From the cell containing the given text, extract its center point as (X, Y) coordinate. 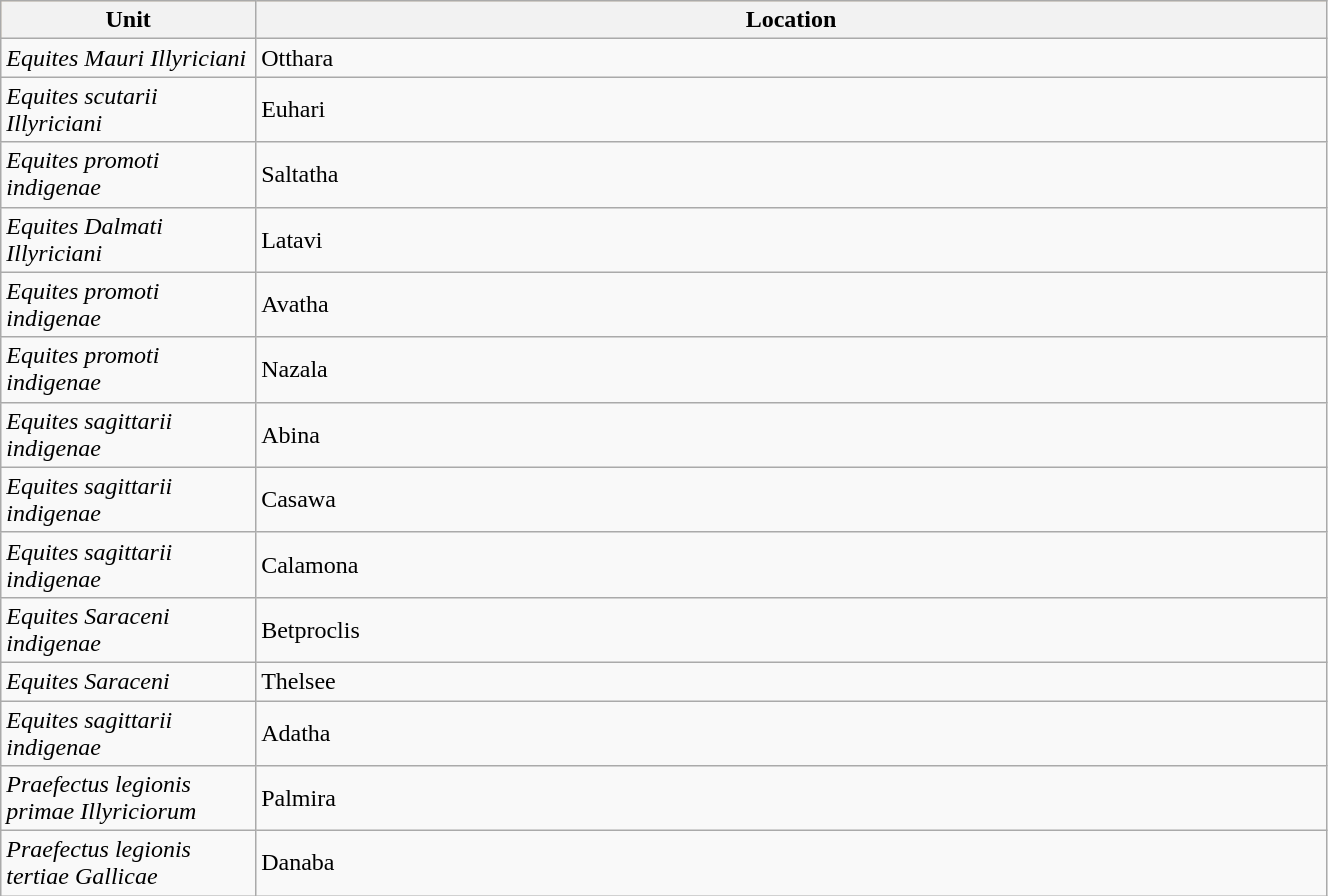
Equites Dalmati Illyriciani (128, 240)
Abina (792, 434)
Nazala (792, 370)
Euhari (792, 110)
Avatha (792, 304)
Adatha (792, 732)
Location (792, 20)
Casawa (792, 500)
Thelsee (792, 681)
Unit (128, 20)
Palmira (792, 798)
Otthara (792, 58)
Equites scutarii Illyriciani (128, 110)
Equites Saraceni indigenae (128, 630)
Equites Saraceni (128, 681)
Praefectus legionis primae Illyriciorum (128, 798)
Danaba (792, 864)
Saltatha (792, 174)
Latavi (792, 240)
Calamona (792, 564)
Equites Mauri Illyriciani (128, 58)
Betproclis (792, 630)
Praefectus legionis tertiae Gallicae (128, 864)
